Locate the cell with the specified text and output its (X, Y) center coordinate. 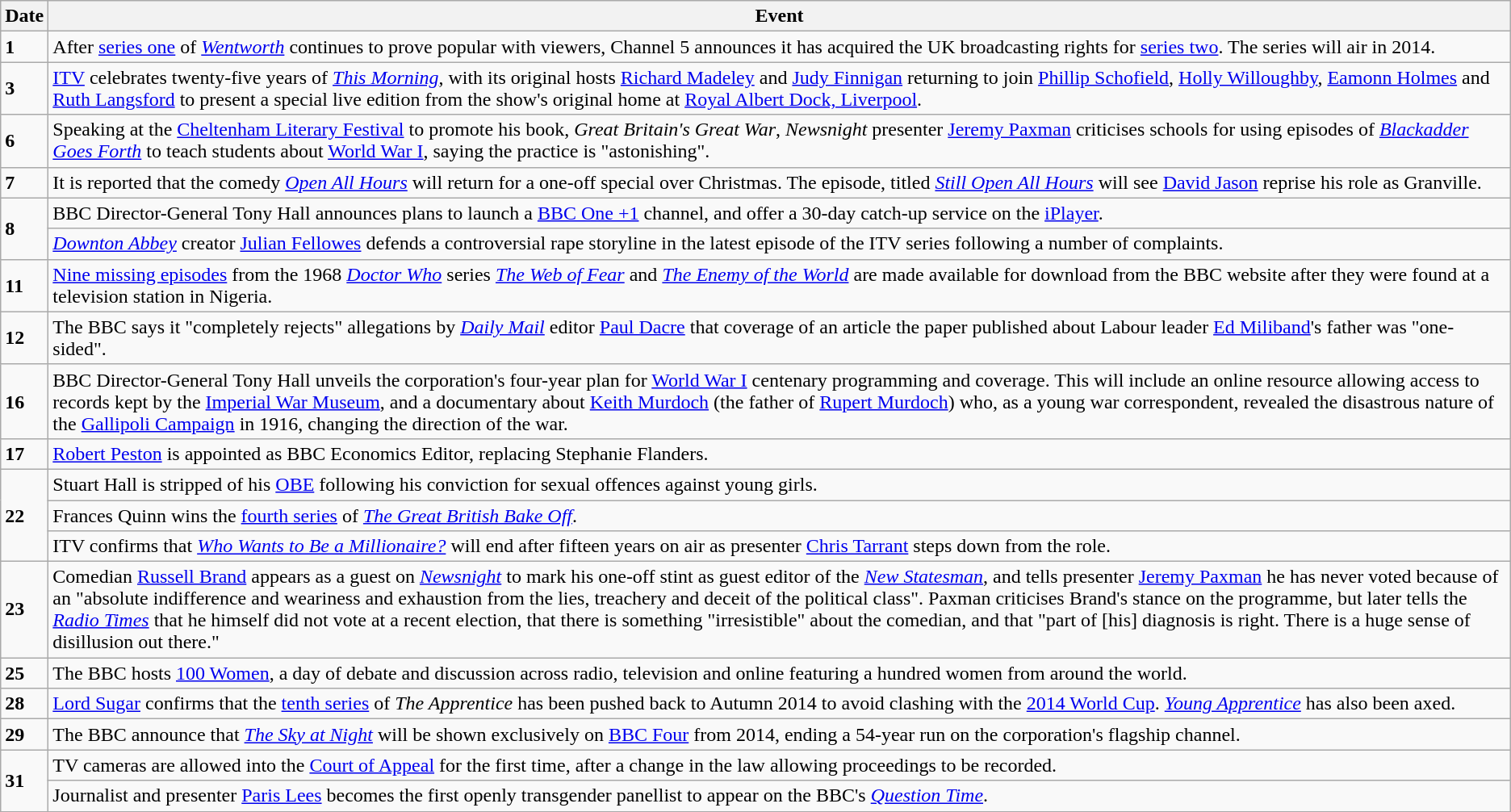
Stuart Hall is stripped of his OBE following his conviction for sexual offences against young girls. (780, 484)
22 (24, 515)
16 (24, 401)
The BBC announce that The Sky at Night will be shown exclusively on BBC Four from 2014, ending a 54-year run on the corporation's flagship channel. (780, 735)
1 (24, 47)
ITV confirms that Who Wants to Be a Millionaire? will end after fifteen years on air as presenter Chris Tarrant steps down from the role. (780, 546)
29 (24, 735)
7 (24, 182)
The BBC hosts 100 Women, a day of debate and discussion across radio, television and online featuring a hundred women from around the world. (780, 673)
6 (24, 140)
BBC Director-General Tony Hall announces plans to launch a BBC One +1 channel, and offer a 30-day catch-up service on the iPlayer. (780, 213)
Robert Peston is appointed as BBC Economics Editor, replacing Stephanie Flanders. (780, 454)
17 (24, 454)
Journalist and presenter Paris Lees becomes the first openly transgender panellist to appear on the BBC's Question Time. (780, 796)
Frances Quinn wins the fourth series of The Great British Bake Off. (780, 516)
23 (24, 610)
28 (24, 704)
TV cameras are allowed into the Court of Appeal for the first time, after a change in the law allowing proceedings to be recorded. (780, 765)
3 (24, 89)
Date (24, 16)
12 (24, 337)
Event (780, 16)
31 (24, 781)
8 (24, 228)
11 (24, 286)
25 (24, 673)
